Detect which cell encompasses the target text, then output its [x, y] center coordinate. 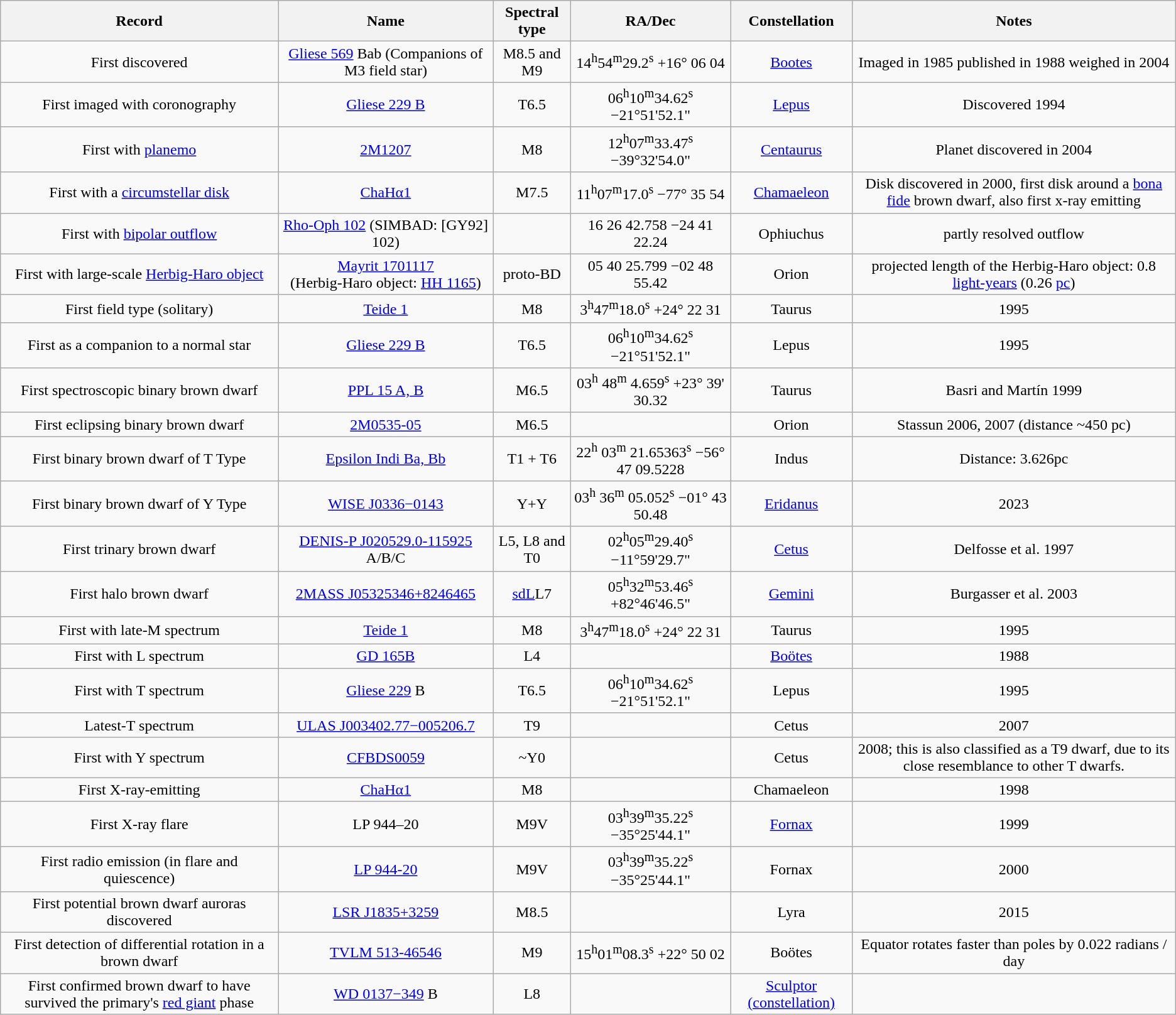
Epsilon Indi Ba, Bb [386, 459]
T9 [531, 725]
DENIS-P J020529.0-115925 A/B/C [386, 549]
11h07m17.0s −77° 35 54 [651, 192]
L8 [531, 994]
proto-BD [531, 274]
sdLL7 [531, 594]
Constellation [792, 21]
First confirmed brown dwarf to have survived the primary's red giant phase [139, 994]
CFBDS0059 [386, 757]
2007 [1014, 725]
T1 + T6 [531, 459]
First radio emission (in flare and quiescence) [139, 869]
1988 [1014, 656]
2MASS J05325346+8246465 [386, 594]
Delfosse et al. 1997 [1014, 549]
12h07m33.47s −39°32'54.0" [651, 149]
Discovered 1994 [1014, 105]
Record [139, 21]
First with a circumstellar disk [139, 192]
2M1207 [386, 149]
First binary brown dwarf of Y Type [139, 504]
1998 [1014, 790]
First halo brown dwarf [139, 594]
Eridanus [792, 504]
Y+Y [531, 504]
05 40 25.799 −02 48 55.42 [651, 274]
First detection of differential rotation in a brown dwarf [139, 953]
~Y0 [531, 757]
partly resolved outflow [1014, 234]
2008; this is also classified as a T9 dwarf, due to its close resemblance to other T dwarfs. [1014, 757]
Distance: 3.626pc [1014, 459]
Planet discovered in 2004 [1014, 149]
First with Y spectrum [139, 757]
Basri and Martín 1999 [1014, 390]
First discovered [139, 62]
Stassun 2006, 2007 (distance ~450 pc) [1014, 425]
Ophiuchus [792, 234]
LP 944–20 [386, 824]
Gliese 569 Bab (Companions of M3 field star) [386, 62]
Spectral type [531, 21]
03h 48m 4.659s +23° 39' 30.32 [651, 390]
First imaged with coronography [139, 105]
L5, L8 and T0 [531, 549]
Centaurus [792, 149]
14h54m29.2s +16° 06 04 [651, 62]
ULAS J003402.77−005206.7 [386, 725]
GD 165B [386, 656]
16 26 42.758 −24 41 22.24 [651, 234]
2023 [1014, 504]
Disk discovered in 2000, first disk around a bona fide brown dwarf, also first x-ray emitting [1014, 192]
L4 [531, 656]
2M0535-05 [386, 425]
Name [386, 21]
Rho-Oph 102 (SIMBAD: [GY92] 102) [386, 234]
First eclipsing binary brown dwarf [139, 425]
First as a companion to a normal star [139, 345]
First with late-M spectrum [139, 631]
WD 0137−349 B [386, 994]
Gemini [792, 594]
M7.5 [531, 192]
Indus [792, 459]
M9 [531, 953]
projected length of the Herbig-Haro object: 0.8 light-years (0.26 pc) [1014, 274]
First trinary brown dwarf [139, 549]
First spectroscopic binary brown dwarf [139, 390]
Bootes [792, 62]
Equator rotates faster than poles by 0.022 radians / day [1014, 953]
03h 36m 05.052s −01° 43 50.48 [651, 504]
First binary brown dwarf of T Type [139, 459]
Notes [1014, 21]
PPL 15 A, B [386, 390]
First with L spectrum [139, 656]
M8.5 [531, 912]
15h01m08.3s +22° 50 02 [651, 953]
05h32m53.46s +82°46'46.5" [651, 594]
First with planemo [139, 149]
Burgasser et al. 2003 [1014, 594]
WISE J0336−0143 [386, 504]
TVLM 513-46546 [386, 953]
Sculptor (constellation) [792, 994]
First potential brown dwarf auroras discovered [139, 912]
First X-ray-emitting [139, 790]
2015 [1014, 912]
First with large-scale Herbig-Haro object [139, 274]
Imaged in 1985 published in 1988 weighed in 2004 [1014, 62]
First field type (solitary) [139, 309]
02h05m29.40s −11°59'29.7" [651, 549]
2000 [1014, 869]
Mayrit 1701117(Herbig-Haro object: HH 1165) [386, 274]
LP 944-20 [386, 869]
22h 03m 21.65363s −56° 47 09.5228 [651, 459]
Latest-T spectrum [139, 725]
First with T spectrum [139, 691]
LSR J1835+3259 [386, 912]
First with bipolar outflow [139, 234]
Lyra [792, 912]
RA/Dec [651, 21]
First X-ray flare [139, 824]
1999 [1014, 824]
M8.5 and M9 [531, 62]
